Output the (x, y) coordinate of the center of the cell containing the given text.  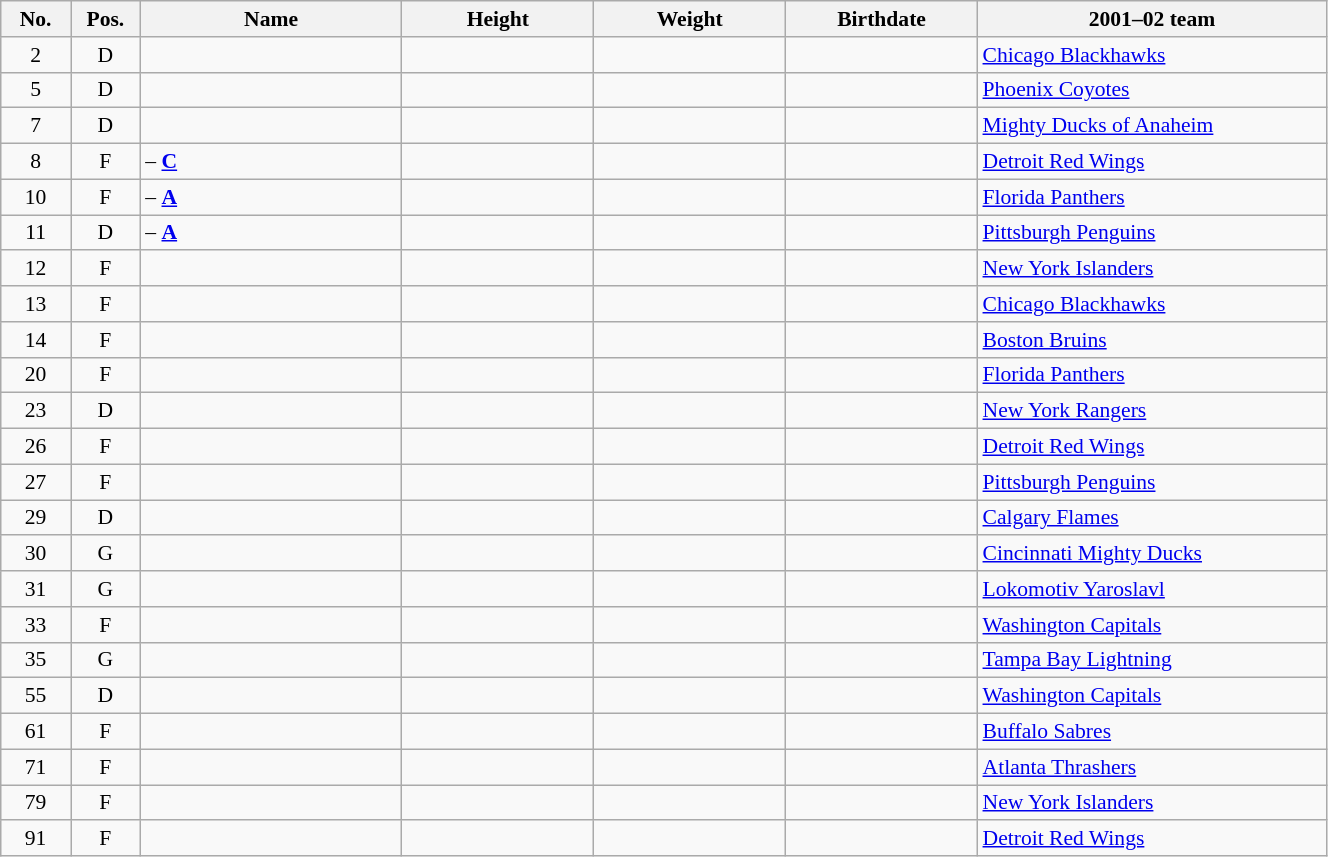
55 (36, 696)
2001–02 team (1152, 19)
Name (271, 19)
Mighty Ducks of Anaheim (1152, 126)
79 (36, 803)
Height (498, 19)
71 (36, 767)
5 (36, 90)
10 (36, 197)
No. (36, 19)
12 (36, 269)
Boston Bruins (1152, 340)
31 (36, 589)
8 (36, 162)
7 (36, 126)
26 (36, 447)
35 (36, 660)
13 (36, 304)
27 (36, 482)
Birthdate (882, 19)
61 (36, 732)
Lokomotiv Yaroslavl (1152, 589)
– C (271, 162)
New York Rangers (1152, 411)
14 (36, 340)
Buffalo Sabres (1152, 732)
Pos. (105, 19)
Atlanta Thrashers (1152, 767)
Cincinnati Mighty Ducks (1152, 554)
11 (36, 233)
29 (36, 518)
33 (36, 625)
Tampa Bay Lightning (1152, 660)
Weight (690, 19)
Phoenix Coyotes (1152, 90)
23 (36, 411)
2 (36, 55)
Calgary Flames (1152, 518)
91 (36, 839)
30 (36, 554)
20 (36, 375)
